Scan for the cell matching the given text and deliver its [x, y] coordinate at center. 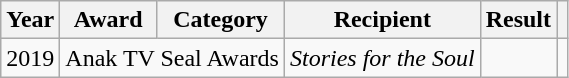
Stories for the Soul [382, 58]
Award [108, 20]
Result [518, 20]
Anak TV Seal Awards [172, 58]
Year [30, 20]
2019 [30, 58]
Recipient [382, 20]
Category [221, 20]
